Locate the cell with the specified text and output its [x, y] center coordinate. 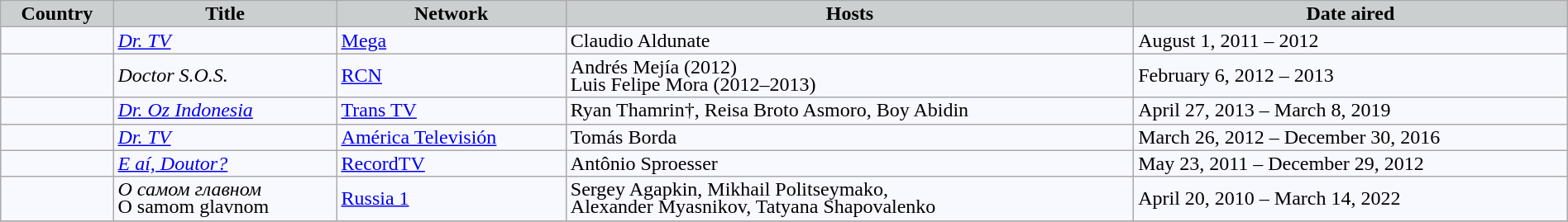
Country [57, 14]
Title [225, 14]
August 1, 2011 – 2012 [1351, 40]
Russia 1 [452, 198]
April 27, 2013 – March 8, 2019 [1351, 111]
América Televisión [452, 137]
Trans TV [452, 111]
Tomás Borda [849, 137]
Hosts [849, 14]
Network [452, 14]
May 23, 2011 – December 29, 2012 [1351, 163]
RecordTV [452, 163]
February 6, 2012 – 2013 [1351, 76]
Date aired [1351, 14]
Dr. Oz Indonesia [225, 111]
April 20, 2010 – March 14, 2022 [1351, 198]
О самом главномO samom glavnom [225, 198]
Claudio Aldunate [849, 40]
Mega [452, 40]
Antônio Sproesser [849, 163]
Doctor S.O.S. [225, 76]
Ryan Thamrin†, Reisa Broto Asmoro, Boy Abidin [849, 111]
E aí, Doutor? [225, 163]
Sergey Agapkin, Mikhail Politseymako,Alexander Myasnikov, Tatyana Shapovalenko [849, 198]
RCN [452, 76]
Andrés Mejía (2012)Luis Felipe Mora (2012–2013) [849, 76]
March 26, 2012 – December 30, 2016 [1351, 137]
